For the text-containing cell, return its midpoint in [X, Y] coordinate format. 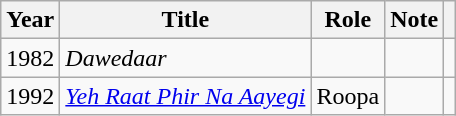
Yeh Raat Phir Na Aayegi [186, 96]
Role [348, 20]
Title [186, 20]
1992 [30, 96]
1982 [30, 58]
Note [414, 20]
Roopa [348, 96]
Year [30, 20]
Dawedaar [186, 58]
